From the cell containing the given text, extract its center point as (x, y) coordinate. 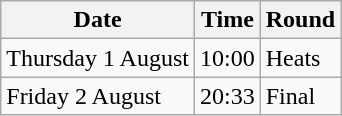
Final (300, 96)
10:00 (227, 58)
Friday 2 August (98, 96)
Heats (300, 58)
Date (98, 20)
Round (300, 20)
20:33 (227, 96)
Time (227, 20)
Thursday 1 August (98, 58)
